Return [x, y] of the center of cell containing provided text 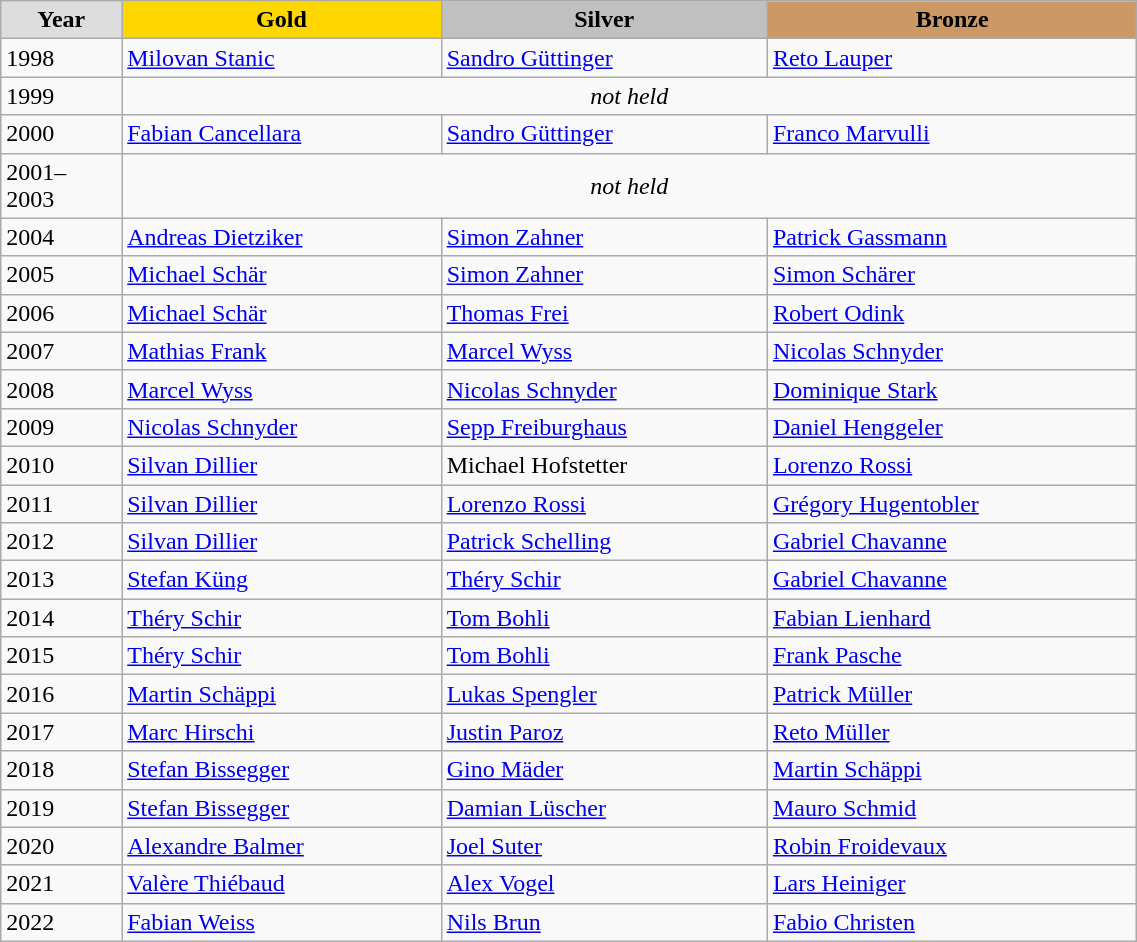
Robin Froidevaux [952, 846]
2022 [62, 922]
2005 [62, 275]
Gold [282, 20]
Patrick Gassmann [952, 237]
Lars Heiniger [952, 884]
Sepp Freiburghaus [604, 427]
2006 [62, 313]
2016 [62, 694]
Reto Müller [952, 732]
2010 [62, 465]
Joel Suter [604, 846]
2015 [62, 656]
Mathias Frank [282, 351]
Mauro Schmid [952, 808]
Valère Thiébaud [282, 884]
Fabian Cancellara [282, 134]
Lukas Spengler [604, 694]
Milovan Stanic [282, 58]
Gino Mäder [604, 770]
2007 [62, 351]
2020 [62, 846]
Michael Hofstetter [604, 465]
Thomas Frei [604, 313]
2011 [62, 503]
Frank Pasche [952, 656]
Fabian Weiss [282, 922]
Fabio Christen [952, 922]
Franco Marvulli [952, 134]
Andreas Dietziker [282, 237]
Year [62, 20]
Robert Odink [952, 313]
Damian Lüscher [604, 808]
1999 [62, 96]
2019 [62, 808]
2004 [62, 237]
Reto Lauper [952, 58]
2017 [62, 732]
2009 [62, 427]
2012 [62, 542]
Marc Hirschi [282, 732]
2014 [62, 618]
Daniel Henggeler [952, 427]
Dominique Stark [952, 389]
Nils Brun [604, 922]
Silver [604, 20]
Patrick Müller [952, 694]
2001–2003 [62, 186]
2013 [62, 580]
2021 [62, 884]
Justin Paroz [604, 732]
Bronze [952, 20]
Alex Vogel [604, 884]
Fabian Lienhard [952, 618]
2008 [62, 389]
Grégory Hugentobler [952, 503]
1998 [62, 58]
Simon Schärer [952, 275]
Alexandre Balmer [282, 846]
Patrick Schelling [604, 542]
Stefan Küng [282, 580]
2018 [62, 770]
2000 [62, 134]
